Search for the cell housing the specified text and yield its (X, Y) center coordinate. 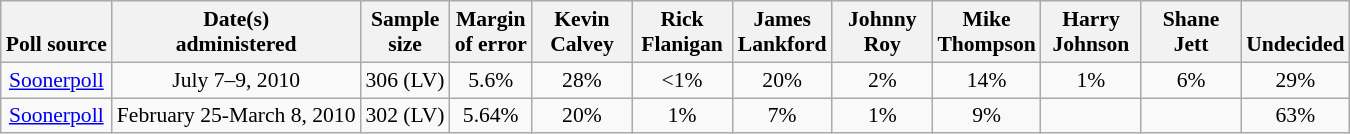
ShaneJett (1191, 32)
RickFlanigan (682, 32)
July 7–9, 2010 (236, 80)
JamesLankford (782, 32)
Date(s)administered (236, 32)
JohnnyRoy (882, 32)
63% (1295, 116)
KevinCalvey (582, 32)
7% (782, 116)
Marginof error (491, 32)
28% (582, 80)
Poll source (56, 32)
Samplesize (406, 32)
Undecided (1295, 32)
MikeThompson (986, 32)
6% (1191, 80)
14% (986, 80)
<1% (682, 80)
2% (882, 80)
HarryJohnson (1091, 32)
9% (986, 116)
5.64% (491, 116)
5.6% (491, 80)
302 (LV) (406, 116)
29% (1295, 80)
February 25-March 8, 2010 (236, 116)
306 (LV) (406, 80)
